Detect which cell encompasses the target text, then output its [X, Y] center coordinate. 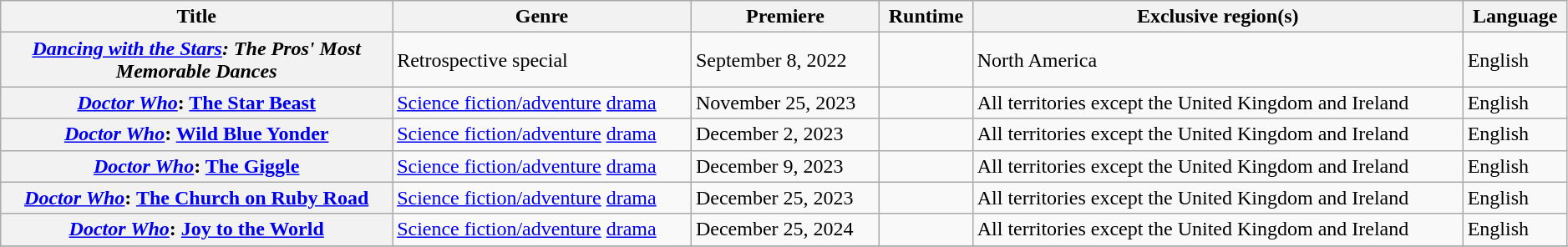
Doctor Who: The Star Beast [197, 103]
Dancing with the Stars: The Pros' Most Memorable Dances [197, 60]
Genre [542, 17]
Doctor Who: Wild Blue Yonder [197, 134]
Premiere [785, 17]
December 9, 2023 [785, 166]
Doctor Who: The Giggle [197, 166]
December 2, 2023 [785, 134]
Doctor Who: Joy to the World [197, 229]
Title [197, 17]
Doctor Who: The Church on Ruby Road [197, 198]
November 25, 2023 [785, 103]
Exclusive region(s) [1218, 17]
North America [1218, 60]
Retrospective special [542, 60]
Runtime [926, 17]
September 8, 2022 [785, 60]
December 25, 2023 [785, 198]
Language [1515, 17]
December 25, 2024 [785, 229]
